Return [X, Y] of the center of cell containing provided text 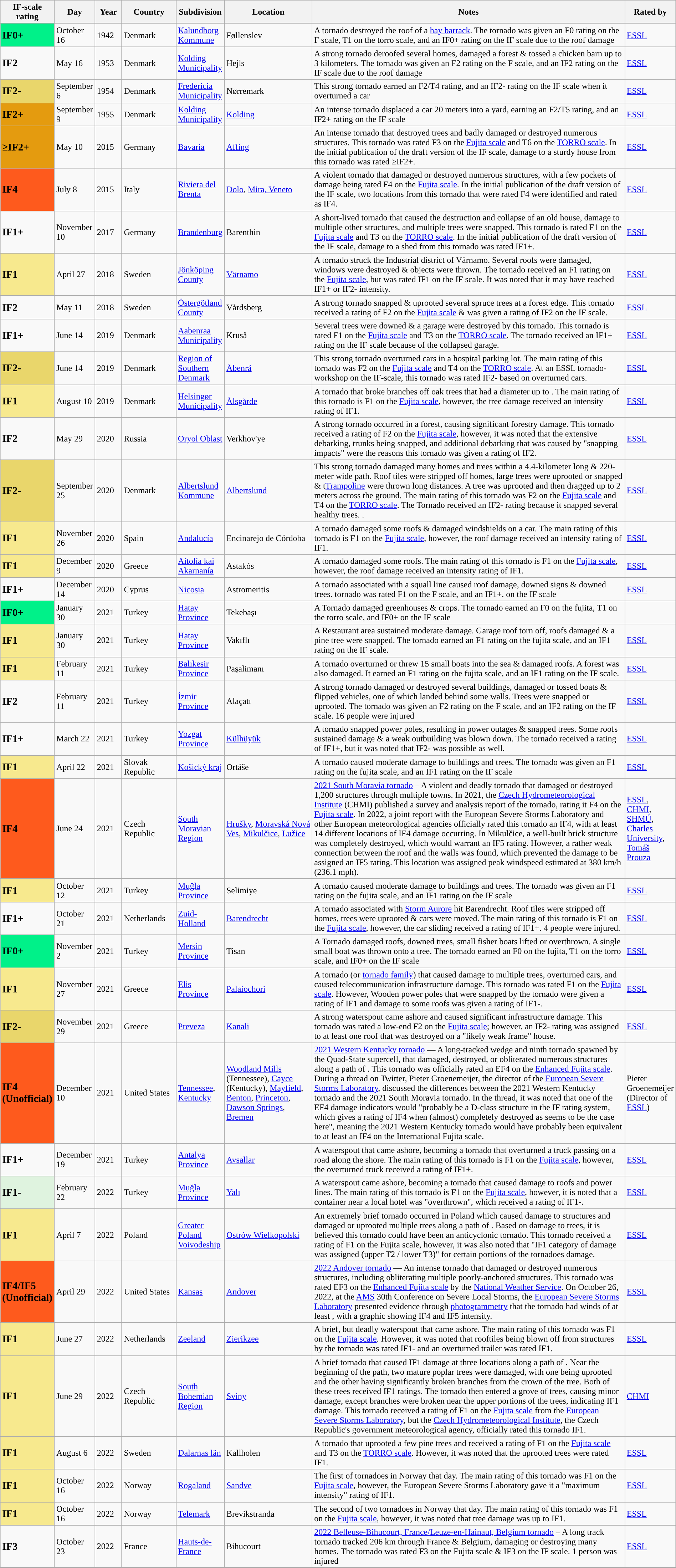
Notes [468, 12]
Külhüyük [268, 739]
December 9 [75, 566]
Paşalimanı [268, 668]
Sviny [268, 1396]
IF2+ [27, 114]
May 29 [75, 439]
IF1- [27, 1192]
Rogaland [200, 1486]
Rated by [650, 12]
An intense tornado displaced a car 20 meters into a yard, earning an F2/T5 rating, and an IF2+ rating on the IF scale [468, 114]
Palaiochori [268, 989]
Elis Province [200, 989]
Country [149, 12]
May 10 [75, 147]
March 22 [75, 739]
September 9 [75, 114]
Selimiye [268, 890]
Cyprus [149, 589]
IF4 (Unofficial) [27, 1093]
Helsingør Municipality [200, 401]
April 7 [75, 1235]
Östergötland County [200, 307]
Dalarnas län [200, 1453]
Dolo, Mira, Veneto [268, 190]
1942 [108, 35]
Region of Southern Denmark [200, 368]
Kansas [200, 1292]
Nicosia [200, 589]
This strong tornado earned an F2/T4 rating, and an IF2- rating on the IF scale when it overturned a car [468, 91]
Åbenrå [268, 368]
April 27 [75, 275]
Bavaria [200, 147]
Kallholen [268, 1453]
June 29 [75, 1396]
1953 [108, 63]
≥IF2+ [27, 147]
2017 [108, 232]
Tekebaşı [268, 613]
Riviera del Brenta [200, 190]
ESSL, CHMI, SHMÚ, Charles University, Tomáš Prouza [650, 829]
Affing [268, 147]
November 10 [75, 232]
1954 [108, 91]
Telemark [200, 1513]
December 14 [75, 589]
Greater Poland Voivodeship [200, 1235]
Antalya Province [200, 1160]
December 10 [75, 1093]
May 11 [75, 307]
Astromeritis [268, 589]
South Bohemian Region [200, 1396]
Day [75, 12]
Verkhov'ye [268, 439]
IF4/IF5 (Unofficial) [27, 1292]
May 16 [75, 63]
Avsallar [268, 1160]
Aitolía kai Akarnanía [200, 566]
June 24 [75, 829]
Sandve [268, 1486]
IF3 [27, 1546]
Barendrecht [268, 918]
1955 [108, 114]
February 22 [75, 1192]
Zuid-Holland [200, 918]
Hrušky, Moravská Nová Ves, Mikulčice, Lužice [268, 829]
Barenthin [268, 232]
Hauts-de-France [200, 1546]
Zeeland [200, 1339]
Alaçatı [268, 701]
Russia [149, 439]
Andalucía [200, 538]
April 29 [75, 1292]
Astakós [268, 566]
Oryol Oblast [200, 439]
Ostrów Wielkopolski [268, 1235]
Italy [149, 190]
Tisan [268, 951]
Woodland Mills (Tennessee), Cayce (Kentucky), Mayfield, Benton, Princeton, Dawson Springs, Bremen [268, 1093]
September 6 [75, 91]
Vakıflı [268, 640]
Andover [268, 1292]
Zierikzee [268, 1339]
Mersin Province [200, 951]
Kruså [268, 335]
Balıkesir Province [200, 668]
Hejls [268, 63]
July 8 [75, 190]
November 26 [75, 538]
Albertslund Kommune [200, 491]
Jönköping County [200, 275]
Tennessee, Kentucky [200, 1093]
October 21 [75, 918]
Føllenslev [268, 35]
Nørremark [268, 91]
IF-scale rating [27, 12]
Aabenraa Municipality [200, 335]
Ortáše [268, 767]
Pieter Groenemeijer (Director of ESSL) [650, 1093]
November 27 [75, 989]
Subdivision [200, 12]
Albertslund [268, 491]
Košický kraj [200, 767]
Yalı [268, 1192]
Brevikstranda [268, 1513]
South Moravian Region [200, 829]
Kolding [268, 114]
Preveza [200, 1027]
CHMI [650, 1396]
October 23 [75, 1546]
Vårdsberg [268, 307]
November 29 [75, 1027]
Location [268, 12]
France [149, 1546]
Slovak Republic [149, 767]
Fredericia Municipality [200, 91]
October 12 [75, 890]
İzmir Province [200, 701]
Yozgat Province [200, 739]
Kalundborg Kommune [200, 35]
A Tornado damaged greenhouses & crops. The tornado earned an F0 on the fujita, T1 on the torro scale, and IF0+ on the IF scale [468, 613]
August 6 [75, 1453]
August 10 [75, 401]
November 2 [75, 951]
Year [108, 12]
Ålsgårde [268, 401]
Poland [149, 1235]
December 19 [75, 1160]
Värnamo [268, 275]
Bihucourt [268, 1546]
Kanali [268, 1027]
Encinarejo de Córdoba [268, 538]
September 25 [75, 491]
Spain [149, 538]
April 22 [75, 767]
June 27 [75, 1339]
Brandenburg [200, 232]
